Extract the (X, Y) coordinate from the center of the cell holding the provided text.  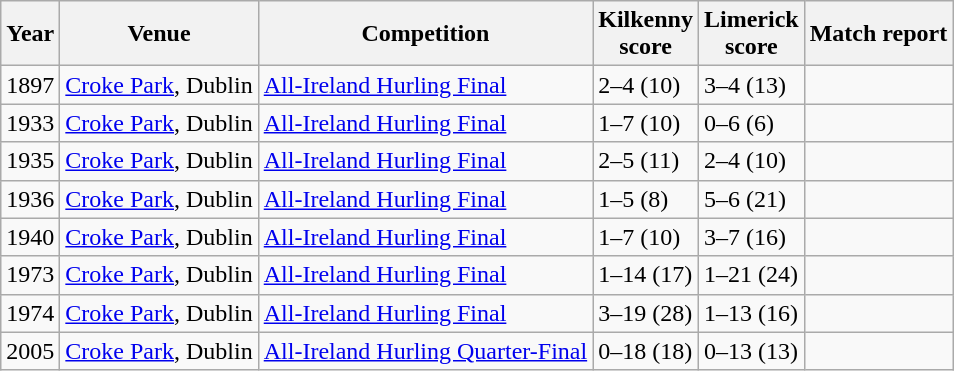
2005 (30, 351)
3–7 (16) (751, 237)
Venue (159, 34)
1933 (30, 123)
0–13 (13) (751, 351)
All-Ireland Hurling Quarter-Final (425, 351)
Year (30, 34)
Limerick score (751, 34)
1–5 (8) (646, 199)
1–14 (17) (646, 275)
Competition (425, 34)
1935 (30, 161)
Match report (878, 34)
2–5 (11) (646, 161)
3–4 (13) (751, 85)
3–19 (28) (646, 313)
1940 (30, 237)
0–18 (18) (646, 351)
1973 (30, 275)
1–21 (24) (751, 275)
1–13 (16) (751, 313)
1897 (30, 85)
0–6 (6) (751, 123)
1936 (30, 199)
Kilkenny score (646, 34)
1974 (30, 313)
5–6 (21) (751, 199)
